Locate the cell with the specified text and output its [x, y] center coordinate. 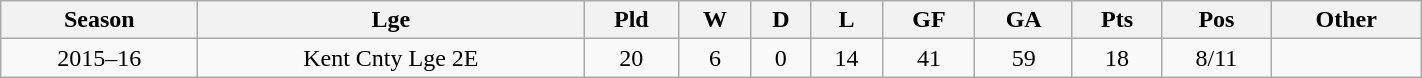
0 [780, 58]
GA [1024, 20]
41 [929, 58]
L [846, 20]
Pts [1116, 20]
18 [1116, 58]
Pos [1217, 20]
W [716, 20]
6 [716, 58]
Lge [391, 20]
Pld [632, 20]
Kent Cnty Lge 2E [391, 58]
Other [1346, 20]
8/11 [1217, 58]
2015–16 [100, 58]
Season [100, 20]
GF [929, 20]
20 [632, 58]
59 [1024, 58]
D [780, 20]
14 [846, 58]
